From the cell containing the given text, extract its center point as (x, y) coordinate. 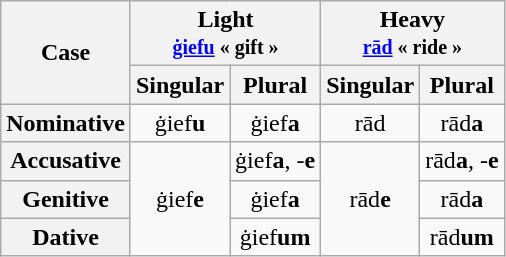
rāde (370, 199)
Case (66, 52)
Genitive (66, 199)
Heavyrād « ride » (412, 34)
Accusative (66, 161)
Lightġiefu « gift » (225, 34)
ġiefu (180, 123)
Dative (66, 237)
ġiefe (180, 199)
ġiefa, -e (276, 161)
rādum (462, 237)
rāda, -e (462, 161)
Nominative (66, 123)
ġiefum (276, 237)
rād (370, 123)
